Scan for the cell matching the given text and deliver its (X, Y) coordinate at center. 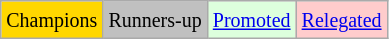
Promoted (252, 20)
Runners-up (155, 20)
Relegated (342, 20)
Champions (52, 20)
